Return the (x, y) coordinate for the center point of the cell that contains the specified text.  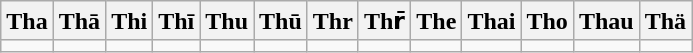
Thī (176, 21)
Thū (281, 21)
Thä (665, 21)
The (436, 21)
Thai (492, 21)
Thau (606, 21)
Tho (547, 21)
Thi (130, 21)
Thu (227, 21)
Tha (27, 21)
Thā (79, 21)
Thr̄ (384, 21)
Thr (332, 21)
